From the cell containing the given text, extract its center point as (x, y) coordinate. 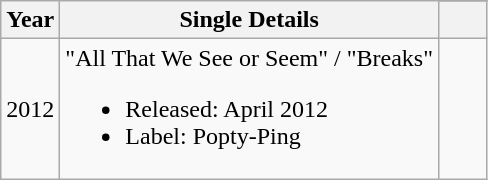
2012 (30, 109)
Year (30, 20)
"All That We See or Seem" / "Breaks"Released: April 2012Label: Popty-Ping (250, 109)
Single Details (250, 20)
